Extract the [x, y] coordinate from the center of the cell holding the provided text.  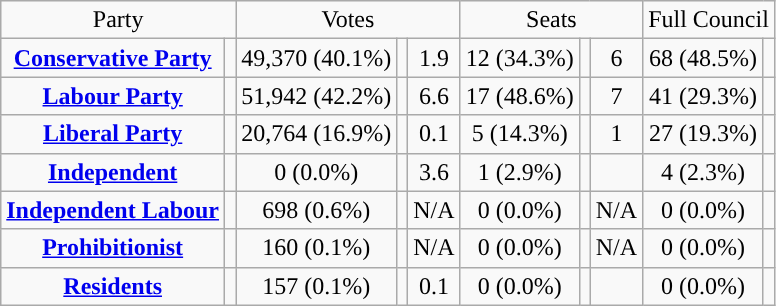
49,370 (40.1%) [316, 58]
4 (2.3%) [704, 172]
Full Council [709, 20]
27 (19.3%) [704, 134]
Conservative Party [113, 58]
Votes [348, 20]
Independent Labour [113, 210]
Party [118, 20]
41 (29.3%) [704, 96]
1.9 [434, 58]
Liberal Party [113, 134]
698 (0.6%) [316, 210]
Residents [113, 286]
7 [616, 96]
51,942 (42.2%) [316, 96]
20,764 (16.9%) [316, 134]
Labour Party [113, 96]
Independent [113, 172]
5 (14.3%) [520, 134]
Seats [552, 20]
12 (34.3%) [520, 58]
3.6 [434, 172]
17 (48.6%) [520, 96]
1 (2.9%) [520, 172]
6 [616, 58]
160 (0.1%) [316, 248]
157 (0.1%) [316, 286]
Prohibitionist [113, 248]
6.6 [434, 96]
68 (48.5%) [704, 58]
1 [616, 134]
